Determine the [X, Y] coordinate at the center of the cell enclosing the given text.  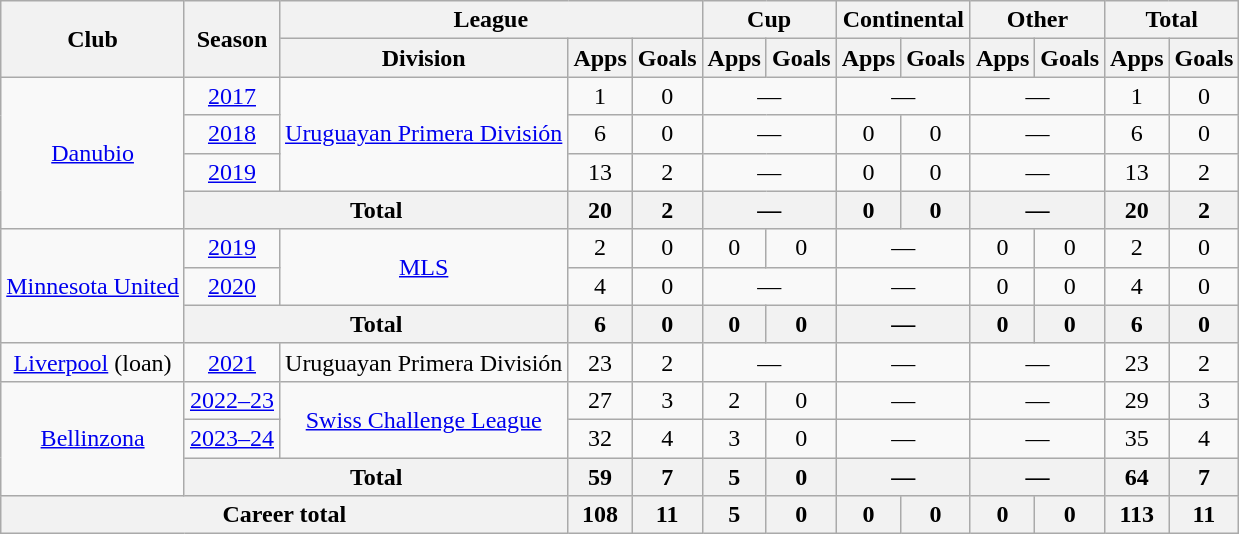
32 [600, 438]
Bellinzona [93, 438]
Other [1037, 20]
59 [600, 477]
Career total [284, 515]
27 [600, 400]
Season [232, 39]
2018 [232, 134]
Danubio [93, 153]
Continental [903, 20]
108 [600, 515]
Liverpool (loan) [93, 362]
64 [1137, 477]
Minnesota United [93, 286]
MLS [424, 267]
2023–24 [232, 438]
2022–23 [232, 400]
2021 [232, 362]
Swiss Challenge League [424, 419]
113 [1137, 515]
Division [424, 58]
Club [93, 39]
2020 [232, 286]
29 [1137, 400]
League [492, 20]
Cup [769, 20]
35 [1137, 438]
2017 [232, 96]
